Provide the (X, Y) coordinate of the cell's center where the given text is located.  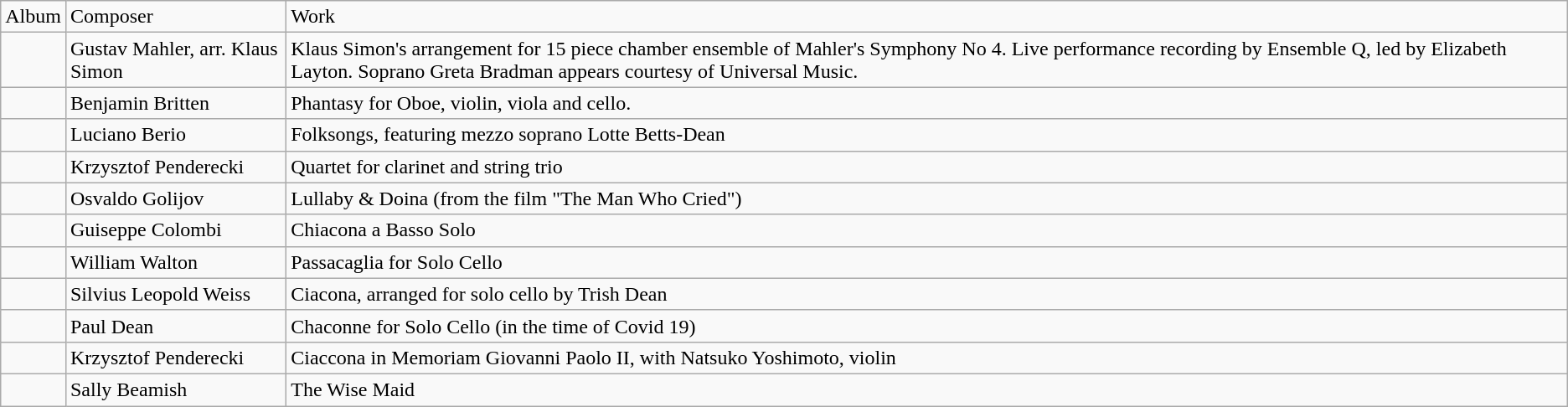
Benjamin Britten (176, 103)
Ciacona, arranged for solo cello by Trish Dean (927, 294)
Sally Beamish (176, 389)
Folksongs, featuring mezzo soprano Lotte Betts-Dean (927, 135)
Luciano Berio (176, 135)
William Walton (176, 262)
Work (927, 17)
Guiseppe Colombi (176, 230)
Chiacona a Basso Solo (927, 230)
Passacaglia for Solo Cello (927, 262)
Quartet for clarinet and string trio (927, 167)
Composer (176, 17)
Lullaby & Doina (from the film "The Man Who Cried") (927, 198)
Chaconne for Solo Cello (in the time of Covid 19) (927, 326)
Paul Dean (176, 326)
The Wise Maid (927, 389)
Album (34, 17)
Phantasy for Oboe, violin, viola and cello. (927, 103)
Osvaldo Golijov (176, 198)
Silvius Leopold Weiss (176, 294)
Gustav Mahler, arr. Klaus Simon (176, 60)
Ciaccona in Memoriam Giovanni Paolo II, with Natsuko Yoshimoto, violin (927, 358)
